Scan for the cell matching the given text and deliver its (X, Y) coordinate at center. 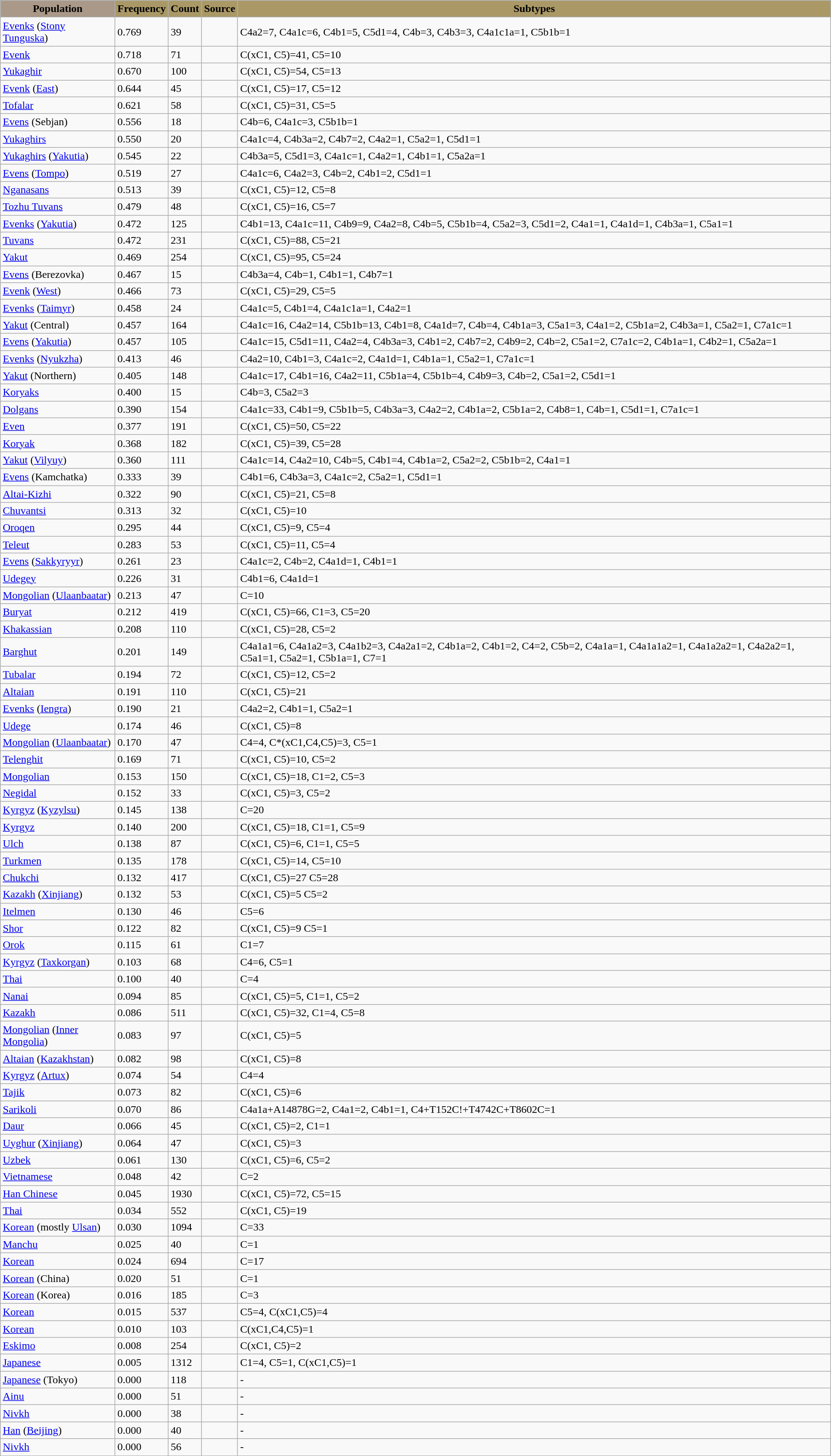
0.122 (142, 928)
Turkmen (58, 861)
Korean (mostly Ulsan) (58, 1227)
C=20 (534, 810)
0.545 (142, 156)
0.413 (142, 359)
Udege (58, 725)
C(xC1, C5)=2 (534, 1346)
C(xC1, C5)=54, C5=13 (534, 71)
0.322 (142, 494)
Population (58, 9)
Orok (58, 945)
130 (185, 1160)
Evenks (Stony Tunguska) (58, 32)
Yakut (Northern) (58, 376)
97 (185, 1035)
417 (185, 878)
C4=4 (534, 1076)
C4a2=2, C4b1=1, C5a2=1 (534, 708)
C(xC1, C5)=18, C1=2, C5=3 (534, 776)
C(xC1, C5)=32, C1=4, C5=8 (534, 1013)
22 (185, 156)
Udegey (58, 578)
23 (185, 562)
0.213 (142, 595)
C1=4, C5=1, C(xC1,C5)=1 (534, 1363)
C=33 (534, 1227)
0.360 (142, 460)
Kazakh (58, 1013)
0.519 (142, 173)
Altaian (58, 692)
Evenks (Taimyr) (58, 308)
Altaian (Kazakhstan) (58, 1059)
Kyrgyz (Kyzylsu) (58, 810)
Chukchi (58, 878)
C(xC1, C5)=5 C5=2 (534, 894)
Mongolian (58, 776)
0.074 (142, 1076)
72 (185, 675)
C(xC1, C5)=9, C5=4 (534, 528)
Source (219, 9)
Vietnamese (58, 1177)
C(xC1, C5)=10 (534, 511)
103 (185, 1329)
Nanai (58, 996)
0.082 (142, 1059)
Tubalar (58, 675)
C4a1c=15, C5d1=11, C4a2=4, C4b3a=3, C4b1=2, C4b7=2, C4b9=2, C4b=2, C5a1=2, C7a1c=2, C4b1a=1, C4b2=1, C5a2a=1 (534, 342)
0.513 (142, 190)
Yakut (Vilyuy) (58, 460)
C=10 (534, 595)
Japanese (58, 1363)
Manchu (58, 1244)
105 (185, 342)
0.670 (142, 71)
552 (185, 1211)
0.024 (142, 1261)
Mongolian (Inner Mongolia) (58, 1035)
Tozhu Tuvans (58, 206)
Nganasans (58, 190)
58 (185, 105)
200 (185, 827)
32 (185, 511)
Koryaks (58, 392)
21 (185, 708)
Chuvantsi (58, 511)
C(xC1, C5)=6, C1=1, C5=5 (534, 844)
C(xC1, C5)=66, C1=3, C5=20 (534, 612)
0.466 (142, 291)
Oroqen (58, 528)
Evens (Sebjan) (58, 122)
178 (185, 861)
C(xC1, C5)=10, C5=2 (534, 759)
C4b1=6, C4b3a=3, C4a1c=2, C5a2=1, C5d1=1 (534, 477)
231 (185, 241)
Ainu (58, 1397)
C4a1c=2, C4b=2, C4a1d=1, C4b1=1 (534, 562)
0.016 (142, 1295)
0.405 (142, 376)
0.313 (142, 511)
C(xC1, C5)=2, C1=1 (534, 1126)
0.194 (142, 675)
C5=4, C(xC1,C5)=4 (534, 1312)
Kyrgyz (58, 827)
0.140 (142, 827)
C(xC1, C5)=6, C5=2 (534, 1160)
C4a2=10, C4b1=3, C4a1c=2, C4a1d=1, C4b1a=1, C5a2=1, C7a1c=1 (534, 359)
56 (185, 1447)
C4b3a=5, C5d1=3, C4a1c=1, C4a2=1, C4b1=1, C5a2a=1 (534, 156)
C(xC1, C5)=9 C5=1 (534, 928)
Buryat (58, 612)
C4b3a=4, C4b=1, C4b1=1, C4b7=1 (534, 274)
C=4 (534, 979)
Han Chinese (58, 1194)
0.621 (142, 105)
73 (185, 291)
0.103 (142, 962)
C(xC1, C5)=95, C5=24 (534, 257)
Sarikoli (58, 1109)
Uzbek (58, 1160)
C4a1c=17, C4b1=16, C4a2=11, C5b1a=4, C5b1b=4, C4b9=3, C4b=2, C5a1=2, C5d1=1 (534, 376)
C4a1a+A14878G=2, C4a1=2, C4b1=1, C4+T152C!+T4742C+T8602C=1 (534, 1109)
0.174 (142, 725)
0.066 (142, 1126)
694 (185, 1261)
C1=7 (534, 945)
0.145 (142, 810)
150 (185, 776)
C(xC1, C5)=21 (534, 692)
0.208 (142, 629)
27 (185, 173)
C(xC1, C5)=3 (534, 1143)
0.083 (142, 1035)
C(xC1, C5)=28, C5=2 (534, 629)
90 (185, 494)
C(xC1, C5)=6 (534, 1092)
C4b1=13, C4a1c=11, C4b9=9, C4a2=8, C4b=5, C5b1b=4, C5a2=3, C5d1=2, C4a1=1, C4a1d=1, C4b3a=1, C5a1=1 (534, 223)
68 (185, 962)
1094 (185, 1227)
Yukaghir (58, 71)
C4a1a1=6, C4a1a2=3, C4a1b2=3, C4a2a1=2, C4b1a=2, C4b1=2, C4=2, C5b=2, C4a1a=1, C4a1a1a2=1, C4a1a2a2=1, C4a2a2=1, C5a1=1, C5a2=1, C5b1a=1, C7=1 (534, 652)
0.458 (142, 308)
C(xC1, C5)=5 (534, 1035)
18 (185, 122)
191 (185, 426)
0.169 (142, 759)
154 (185, 409)
0.226 (142, 578)
Evenk (58, 55)
Ulch (58, 844)
138 (185, 810)
C(xC1, C5)=12, C5=8 (534, 190)
Evenk (West) (58, 291)
Japanese (Tokyo) (58, 1380)
0.295 (142, 528)
0.070 (142, 1109)
0.769 (142, 32)
0.073 (142, 1092)
C(xC1,C4,C5)=1 (534, 1329)
Yakut (Central) (58, 325)
C4b=3, C5a2=3 (534, 392)
42 (185, 1177)
0.333 (142, 477)
C4b=6, C4a1c=3, C5b1b=1 (534, 122)
31 (185, 578)
38 (185, 1413)
C(xC1, C5)=16, C5=7 (534, 206)
100 (185, 71)
54 (185, 1076)
Evens (Berezovka) (58, 274)
0.005 (142, 1363)
C4a1c=14, C4a2=10, C4b=5, C4b1=4, C4b1a=2, C5a2=2, C5b1b=2, C4a1=1 (534, 460)
0.008 (142, 1346)
0.377 (142, 426)
0.556 (142, 122)
C4a1c=5, C4b1=4, C4a1c1a=1, C4a2=1 (534, 308)
Evenks (Iengra) (58, 708)
Evens (Tompo) (58, 173)
C(xC1, C5)=21, C5=8 (534, 494)
Korean (China) (58, 1278)
20 (185, 139)
1312 (185, 1363)
Koryak (58, 443)
Kyrgyz (Taxkorgan) (58, 962)
537 (185, 1312)
Telenghit (58, 759)
C4=6, C5=1 (534, 962)
Evens (Sakkyryyr) (58, 562)
Yakut (58, 257)
C(xC1, C5)=31, C5=5 (534, 105)
C(xC1, C5)=88, C5=21 (534, 241)
149 (185, 652)
0.469 (142, 257)
0.061 (142, 1160)
C4=4, C*(xC1,C4,C5)=3, C5=1 (534, 742)
0.015 (142, 1312)
Evens (Kamchatka) (58, 477)
118 (185, 1380)
C=17 (534, 1261)
33 (185, 793)
Eskimo (58, 1346)
0.718 (142, 55)
C(xC1, C5)=50, C5=22 (534, 426)
Altai-Kizhi (58, 494)
0.550 (142, 139)
182 (185, 443)
Even (58, 426)
419 (185, 612)
Korean (Korea) (58, 1295)
0.094 (142, 996)
Tuvans (58, 241)
0.261 (142, 562)
0.020 (142, 1278)
Daur (58, 1126)
0.201 (142, 652)
61 (185, 945)
0.400 (142, 392)
C4a2=7, C4a1c=6, C4b1=5, C5d1=4, C4b=3, C4b3=3, C4a1c1a=1, C5b1b=1 (534, 32)
Tajik (58, 1092)
Evenks (Yakutia) (58, 223)
Barghut (58, 652)
0.191 (142, 692)
C(xC1, C5)=18, C1=1, C5=9 (534, 827)
Shor (58, 928)
C(xC1, C5)=14, C5=10 (534, 861)
0.048 (142, 1177)
164 (185, 325)
Han (Beijing) (58, 1430)
Negidal (58, 793)
Frequency (142, 9)
0.644 (142, 88)
85 (185, 996)
0.190 (142, 708)
C(xC1, C5)=29, C5=5 (534, 291)
1930 (185, 1194)
Uyghur (Xinjiang) (58, 1143)
0.045 (142, 1194)
0.115 (142, 945)
148 (185, 376)
Yukaghirs (58, 139)
111 (185, 460)
Yukaghirs (Yakutia) (58, 156)
0.100 (142, 979)
0.152 (142, 793)
Evens (Yakutia) (58, 342)
Kyrgyz (Artux) (58, 1076)
C4b1=6, C4a1d=1 (534, 578)
24 (185, 308)
C(xC1, C5)=3, C5=2 (534, 793)
44 (185, 528)
0.467 (142, 274)
0.034 (142, 1211)
0.170 (142, 742)
0.153 (142, 776)
0.086 (142, 1013)
0.368 (142, 443)
0.283 (142, 545)
C(xC1, C5)=41, C5=10 (534, 55)
C=3 (534, 1295)
0.138 (142, 844)
0.010 (142, 1329)
Kazakh (Xinjiang) (58, 894)
Evenk (East) (58, 88)
0.030 (142, 1227)
0.135 (142, 861)
C(xC1, C5)=5, C1=1, C5=2 (534, 996)
86 (185, 1109)
Dolgans (58, 409)
Tofalar (58, 105)
C(xC1, C5)=17, C5=12 (534, 88)
C(xC1, C5)=27 C5=28 (534, 878)
C5=6 (534, 911)
125 (185, 223)
0.130 (142, 911)
Evenks (Nyukzha) (58, 359)
0.479 (142, 206)
C(xC1, C5)=11, C5=4 (534, 545)
87 (185, 844)
C(xC1, C5)=12, C5=2 (534, 675)
C=2 (534, 1177)
0.025 (142, 1244)
C4a1c=16, C4a2=14, C5b1b=13, C4b1=8, C4a1d=7, C4b=4, C4b1a=3, C5a1=3, C4a1=2, C5b1a=2, C4b3a=1, C5a2=1, C7a1c=1 (534, 325)
Khakassian (58, 629)
Subtypes (534, 9)
C(xC1, C5)=72, C5=15 (534, 1194)
C4a1c=6, C4a2=3, C4b=2, C4b1=2, C5d1=1 (534, 173)
0.212 (142, 612)
C(xC1, C5)=39, C5=28 (534, 443)
98 (185, 1059)
511 (185, 1013)
Itelmen (58, 911)
0.390 (142, 409)
48 (185, 206)
0.064 (142, 1143)
C4a1c=4, C4b3a=2, C4b7=2, C4a2=1, C5a2=1, C5d1=1 (534, 139)
185 (185, 1295)
Teleut (58, 545)
C4a1c=33, C4b1=9, C5b1b=5, C4b3a=3, C4a2=2, C4b1a=2, C5b1a=2, C4b8=1, C4b=1, C5d1=1, C7a1c=1 (534, 409)
C(xC1, C5)=19 (534, 1211)
Count (185, 9)
